Output the [X, Y] coordinate of the center of the cell containing the given text.  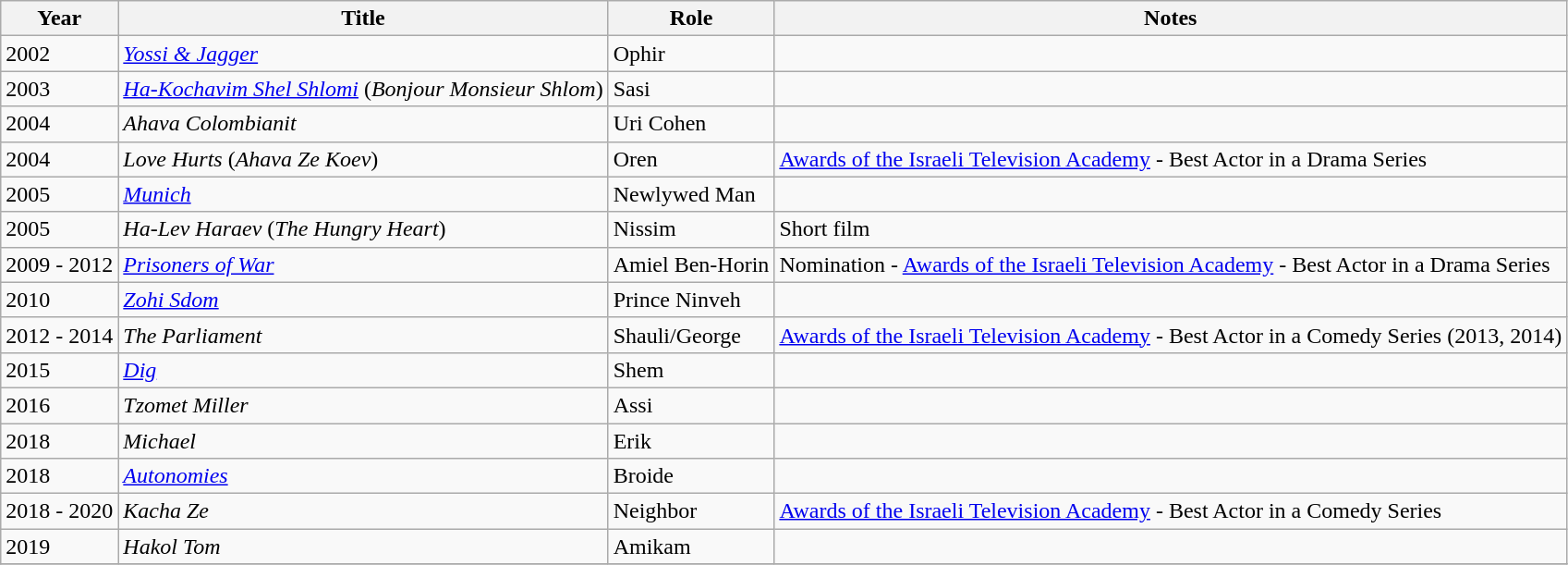
Shauli/George [691, 335]
2018 - 2020 [59, 511]
Awards of the Israeli Television Academy - Best Actor in a Drama Series [1171, 159]
Munich [363, 194]
Awards of the Israeli Television Academy - Best Actor in a Comedy Series (2013, 2014) [1171, 335]
2016 [59, 405]
Autonomies [363, 476]
Role [691, 18]
Ha-Kochavim Shel Shlomi (Bonjour Monsieur Shlom) [363, 89]
2019 [59, 547]
Shem [691, 370]
Michael [363, 441]
Yossi & Jagger [363, 54]
2009 - 2012 [59, 264]
Assi [691, 405]
Broide [691, 476]
Ha-Lev Haraev (The Hungry Heart) [363, 229]
Year [59, 18]
2012 - 2014 [59, 335]
Ahava Colombianit [363, 124]
Neighbor [691, 511]
Title [363, 18]
Nissim [691, 229]
Newlywed Man [691, 194]
Zohi Sdom [363, 300]
Amiel Ben-Horin [691, 264]
Uri Cohen [691, 124]
Notes [1171, 18]
Awards of the Israeli Television Academy - Best Actor in a Comedy Series [1171, 511]
Ophir [691, 54]
Kacha Ze [363, 511]
2003 [59, 89]
Prince Ninveh [691, 300]
The Parliament [363, 335]
Love Hurts (Ahava Ze Koev) [363, 159]
Hakol Tom [363, 547]
Oren [691, 159]
Erik [691, 441]
Prisoners of War [363, 264]
Short film [1171, 229]
Dig [363, 370]
Tzomet Miller [363, 405]
Sasi [691, 89]
Amikam [691, 547]
2015 [59, 370]
Nomination - Awards of the Israeli Television Academy - Best Actor in a Drama Series [1171, 264]
2002 [59, 54]
2010 [59, 300]
